Output the (x, y) coordinate of the center of the cell containing the given text.  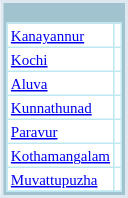
Paravur (60, 131)
Kochi (60, 59)
Muvattupuzha (60, 179)
Aluva (60, 83)
Kanayannur Kochi Aluva Kunnathunad Paravur Kothamangalam Muvattupuzha (64, 100)
Kothamangalam (60, 155)
Kunnathunad (60, 107)
Kanayannur (60, 35)
